Find where the given text appears and provide that cell's center as (x, y) coordinate. 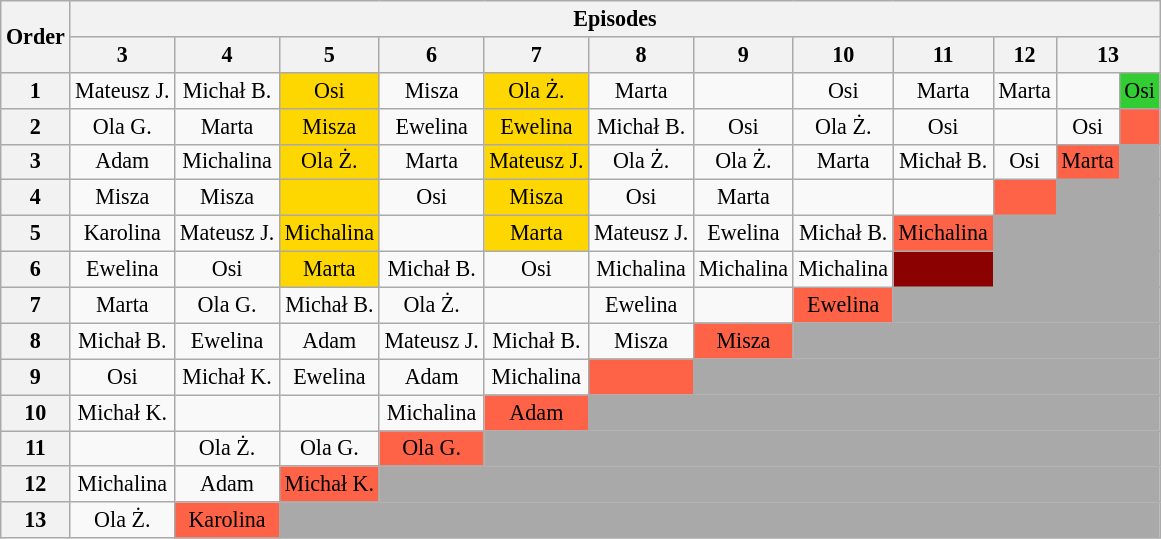
Order (36, 36)
1 (36, 90)
Episodes (615, 18)
2 (36, 126)
